Detect which cell encompasses the target text, then output its [X, Y] center coordinate. 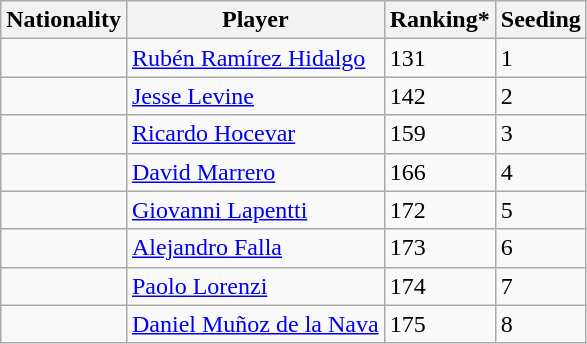
Paolo Lorenzi [255, 286]
172 [440, 210]
8 [540, 324]
1 [540, 58]
173 [440, 248]
159 [440, 134]
Giovanni Lapentti [255, 210]
166 [440, 172]
Seeding [540, 20]
142 [440, 96]
6 [540, 248]
Rubén Ramírez Hidalgo [255, 58]
175 [440, 324]
5 [540, 210]
2 [540, 96]
3 [540, 134]
Daniel Muñoz de la Nava [255, 324]
Alejandro Falla [255, 248]
7 [540, 286]
131 [440, 58]
Ranking* [440, 20]
David Marrero [255, 172]
174 [440, 286]
Player [255, 20]
4 [540, 172]
Ricardo Hocevar [255, 134]
Nationality [64, 20]
Jesse Levine [255, 96]
